Find where the given text appears and provide that cell's center as (X, Y) coordinate. 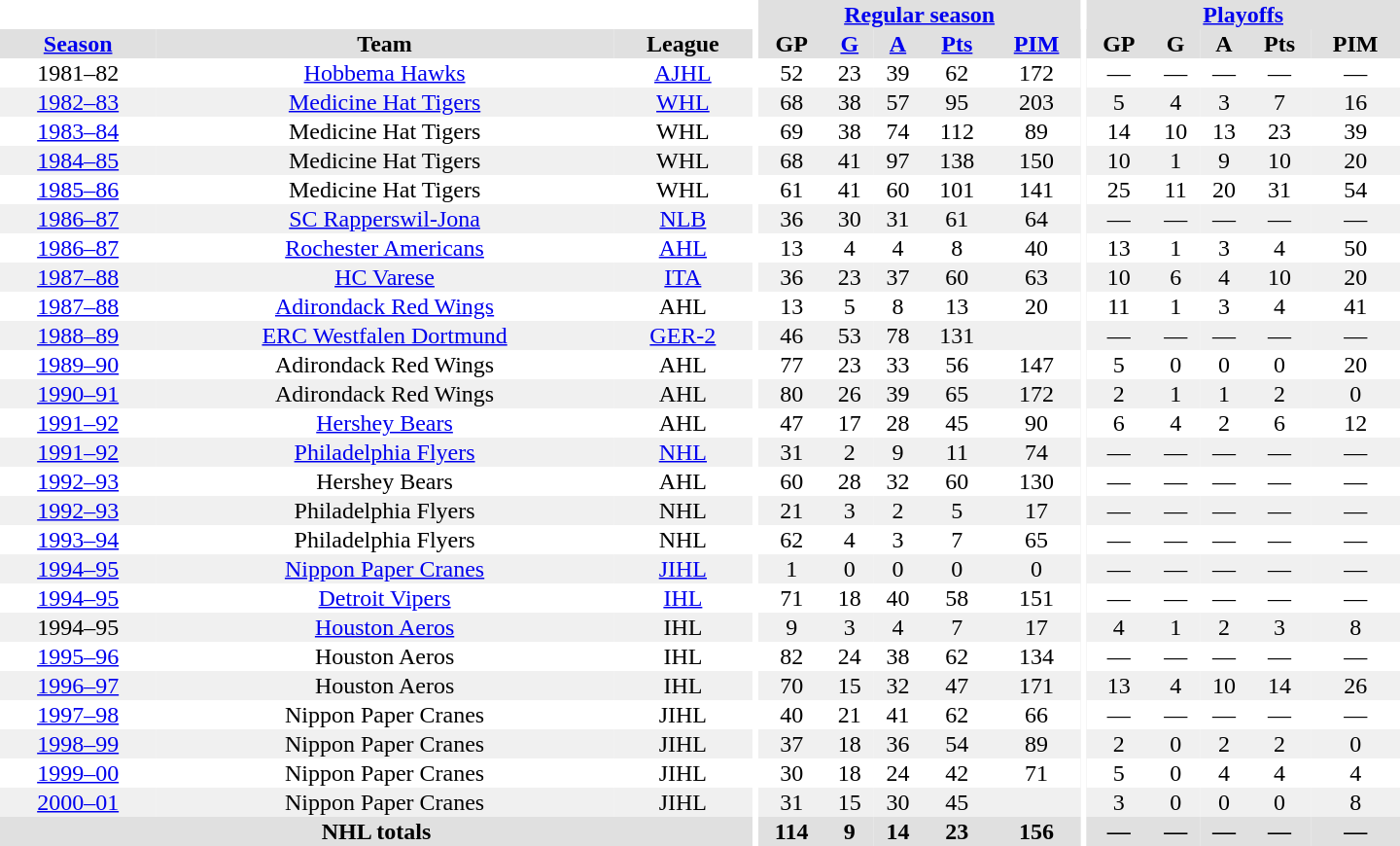
147 (1036, 365)
82 (791, 656)
1984–85 (78, 160)
97 (898, 160)
GER-2 (682, 335)
134 (1036, 656)
95 (957, 102)
52 (791, 73)
ERC Westfalen Dortmund (384, 335)
1995–96 (78, 656)
69 (791, 131)
16 (1355, 102)
Hobbema Hawks (384, 73)
130 (1036, 481)
58 (957, 598)
1997–98 (78, 715)
1988–89 (78, 335)
66 (1036, 715)
1989–90 (78, 365)
Regular season (919, 15)
112 (957, 131)
156 (1036, 831)
1993–94 (78, 540)
NLB (682, 219)
1981–82 (78, 73)
AJHL (682, 73)
171 (1036, 686)
80 (791, 394)
150 (1036, 160)
70 (791, 686)
2000–01 (78, 802)
90 (1036, 423)
League (682, 44)
33 (898, 365)
1982–83 (78, 102)
25 (1118, 190)
Season (78, 44)
50 (1355, 248)
Playoffs (1242, 15)
63 (1036, 277)
141 (1036, 190)
SC Rapperswil-Jona (384, 219)
1998–99 (78, 744)
ITA (682, 277)
1990–91 (78, 394)
1983–84 (78, 131)
64 (1036, 219)
101 (957, 190)
78 (898, 335)
42 (957, 773)
NHL totals (376, 831)
Rochester Americans (384, 248)
53 (850, 335)
57 (898, 102)
56 (957, 365)
203 (1036, 102)
46 (791, 335)
1999–00 (78, 773)
138 (957, 160)
77 (791, 365)
Team (384, 44)
1996–97 (78, 686)
HC Varese (384, 277)
Detroit Vipers (384, 598)
131 (957, 335)
1985–86 (78, 190)
114 (791, 831)
151 (1036, 598)
12 (1355, 423)
